Return the (X, Y) coordinate for the center point of the cell that contains the specified text.  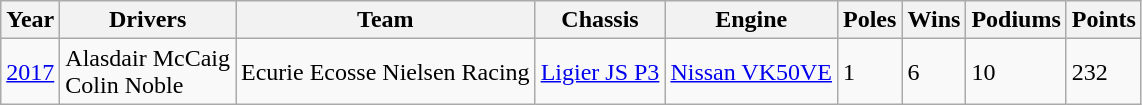
Points (1104, 20)
2017 (30, 72)
Year (30, 20)
Wins (934, 20)
10 (1016, 72)
Drivers (148, 20)
1 (869, 72)
Alasdair McCaig Colin Noble (148, 72)
Team (386, 20)
Ecurie Ecosse Nielsen Racing (386, 72)
Chassis (600, 20)
Ligier JS P3 (600, 72)
Poles (869, 20)
232 (1104, 72)
Engine (752, 20)
Nissan VK50VE (752, 72)
Podiums (1016, 20)
6 (934, 72)
